Return the (x, y) coordinate for the center point of the cell that contains the specified text.  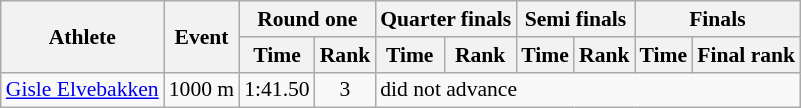
Semi finals (575, 19)
Round one (307, 19)
Quarter finals (446, 19)
Event (202, 36)
Final rank (746, 55)
did not advance (588, 90)
Gisle Elvebakken (82, 90)
3 (346, 90)
1000 m (202, 90)
Athlete (82, 36)
Finals (718, 19)
1:41.50 (276, 90)
